Capture the cell that displays the provided text and extract its [X, Y] central coordinate. 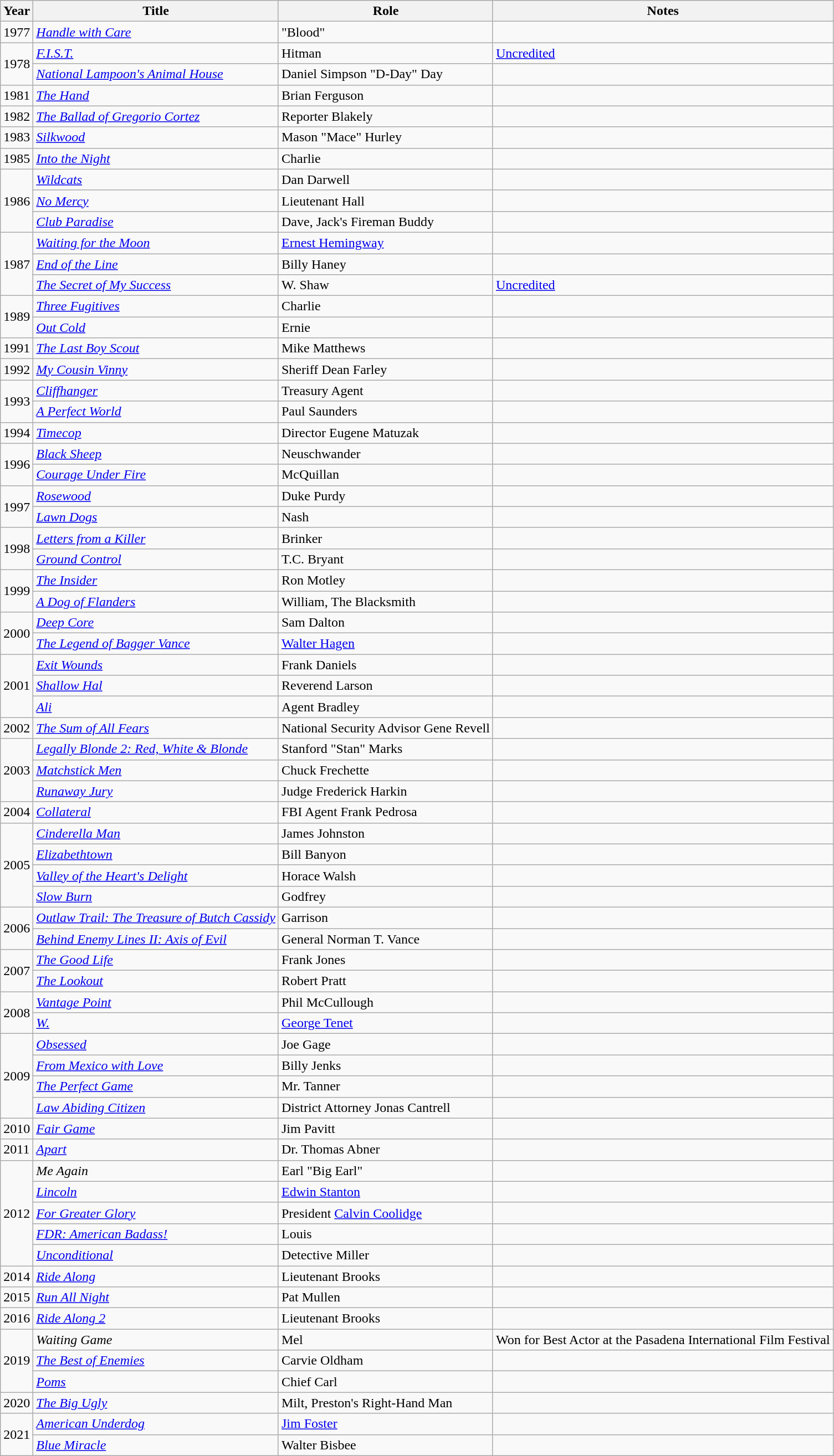
1986 [17, 201]
2015 [17, 1298]
Ride Along 2 [156, 1319]
1977 [17, 32]
George Tenet [386, 1023]
1996 [17, 464]
2016 [17, 1319]
Role [386, 11]
End of the Line [156, 264]
Chuck Frechette [386, 770]
The Perfect Game [156, 1086]
Mr. Tanner [386, 1086]
Timecop [156, 433]
Dr. Thomas Abner [386, 1150]
Lawn Dogs [156, 517]
2003 [17, 770]
Matchstick Men [156, 770]
Ride Along [156, 1276]
W. [156, 1023]
Slow Burn [156, 896]
The Hand [156, 95]
Notes [663, 11]
1998 [17, 548]
Frank Jones [386, 960]
2006 [17, 928]
Lincoln [156, 1192]
Earl "Big Earl" [386, 1171]
Behind Enemy Lines II: Axis of Evil [156, 939]
William, The Blacksmith [386, 601]
Outlaw Trail: The Treasure of Butch Cassidy [156, 917]
Runaway Jury [156, 791]
2011 [17, 1150]
Unconditional [156, 1255]
"Blood" [386, 32]
Paul Saunders [386, 412]
Dan Darwell [386, 180]
Reporter Blakely [386, 116]
Duke Purdy [386, 496]
Neuschwander [386, 454]
1997 [17, 506]
2007 [17, 971]
Walter Bisbee [386, 1445]
Horace Walsh [386, 875]
Billy Haney [386, 264]
2012 [17, 1213]
Garrison [386, 917]
No Mercy [156, 201]
Joe Gage [386, 1044]
Milt, Preston's Right-Hand Man [386, 1403]
Phil McCullough [386, 1002]
FDR: American Badass! [156, 1234]
President Calvin Coolidge [386, 1213]
Law Abiding Citizen [156, 1108]
Hitman [386, 53]
A Perfect World [156, 412]
Robert Pratt [386, 981]
Jim Pavitt [386, 1129]
Out Cold [156, 327]
1985 [17, 158]
Handle with Care [156, 32]
Louis [386, 1234]
Deep Core [156, 623]
American Underdog [156, 1424]
Mel [386, 1340]
Cinderella Man [156, 833]
Agent Bradley [386, 707]
A Dog of Flanders [156, 601]
2010 [17, 1129]
The Ballad of Gregorio Cortez [156, 116]
The Best of Enemies [156, 1361]
Godfrey [386, 896]
1983 [17, 137]
W. Shaw [386, 285]
The Lookout [156, 981]
2004 [17, 812]
Apart [156, 1150]
Club Paradise [156, 222]
Ali [156, 707]
2019 [17, 1361]
Me Again [156, 1171]
Daniel Simpson "D-Day" Day [386, 74]
District Attorney Jonas Cantrell [386, 1108]
Poms [156, 1382]
Blue Miracle [156, 1445]
Billy Jenks [386, 1065]
National Security Advisor Gene Revell [386, 728]
Silkwood [156, 137]
2002 [17, 728]
Courage Under Fire [156, 475]
Exit Wounds [156, 665]
Reverend Larson [386, 686]
2008 [17, 1013]
Chief Carl [386, 1382]
2009 [17, 1076]
Black Sheep [156, 454]
1978 [17, 64]
1982 [17, 116]
Rosewood [156, 496]
Ron Motley [386, 580]
The Insider [156, 580]
Edwin Stanton [386, 1192]
1981 [17, 95]
The Secret of My Success [156, 285]
Shallow Hal [156, 686]
Dave, Jack's Fireman Buddy [386, 222]
1987 [17, 264]
Year [17, 11]
The Sum of All Fears [156, 728]
Ernie [386, 327]
Treasury Agent [386, 391]
Wildcats [156, 180]
Pat Mullen [386, 1298]
Sam Dalton [386, 623]
Letters from a Killer [156, 538]
Collateral [156, 812]
Nash [386, 517]
Detective Miller [386, 1255]
1993 [17, 401]
The Big Ugly [156, 1403]
Ground Control [156, 559]
Judge Frederick Harkin [386, 791]
2001 [17, 686]
2021 [17, 1434]
James Johnston [386, 833]
Obsessed [156, 1044]
Bill Banyon [386, 854]
1992 [17, 370]
The Legend of Bagger Vance [156, 644]
Walter Hagen [386, 644]
Jim Foster [386, 1424]
2005 [17, 865]
FBI Agent Frank Pedrosa [386, 812]
National Lampoon's Animal House [156, 74]
For Greater Glory [156, 1213]
Stanford "Stan" Marks [386, 749]
The Good Life [156, 960]
Fair Game [156, 1129]
Lieutenant Hall [386, 201]
2020 [17, 1403]
1991 [17, 348]
1994 [17, 433]
Brinker [386, 538]
Three Fugitives [156, 306]
Frank Daniels [386, 665]
Mike Matthews [386, 348]
T.C. Bryant [386, 559]
Into the Night [156, 158]
Elizabethtown [156, 854]
Mason "Mace" Hurley [386, 137]
General Norman T. Vance [386, 939]
1989 [17, 317]
2014 [17, 1276]
Vantage Point [156, 1002]
Cliffhanger [156, 391]
The Last Boy Scout [156, 348]
Ernest Hemingway [386, 243]
2000 [17, 633]
Sheriff Dean Farley [386, 370]
McQuillan [386, 475]
Waiting Game [156, 1340]
Legally Blonde 2: Red, White & Blonde [156, 749]
From Mexico with Love [156, 1065]
Run All Night [156, 1298]
My Cousin Vinny [156, 370]
Valley of the Heart's Delight [156, 875]
Won for Best Actor at the Pasadena International Film Festival [663, 1340]
Waiting for the Moon [156, 243]
Carvie Oldham [386, 1361]
Brian Ferguson [386, 95]
F.I.S.T. [156, 53]
Director Eugene Matuzak [386, 433]
1999 [17, 591]
Title [156, 11]
